From the cell containing the given text, extract its center point as (x, y) coordinate. 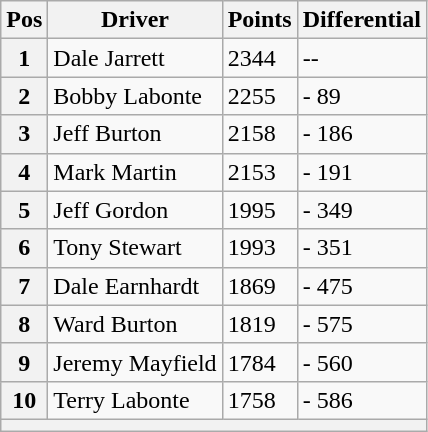
Ward Burton (135, 324)
Mark Martin (135, 172)
- 586 (362, 400)
1 (24, 58)
- 475 (362, 286)
Terry Labonte (135, 400)
1869 (260, 286)
Differential (362, 20)
Driver (135, 20)
Dale Earnhardt (135, 286)
4 (24, 172)
9 (24, 362)
2255 (260, 96)
1784 (260, 362)
3 (24, 134)
- 351 (362, 248)
1758 (260, 400)
Bobby Labonte (135, 96)
2 (24, 96)
- 191 (362, 172)
Tony Stewart (135, 248)
- 560 (362, 362)
1995 (260, 210)
6 (24, 248)
- 575 (362, 324)
Pos (24, 20)
-- (362, 58)
Jeff Burton (135, 134)
Jeff Gordon (135, 210)
Dale Jarrett (135, 58)
1819 (260, 324)
Jeremy Mayfield (135, 362)
8 (24, 324)
Points (260, 20)
- 186 (362, 134)
2344 (260, 58)
7 (24, 286)
2153 (260, 172)
1993 (260, 248)
2158 (260, 134)
5 (24, 210)
10 (24, 400)
- 89 (362, 96)
- 349 (362, 210)
